Return the (X, Y) coordinate for the center point of the cell that contains the specified text.  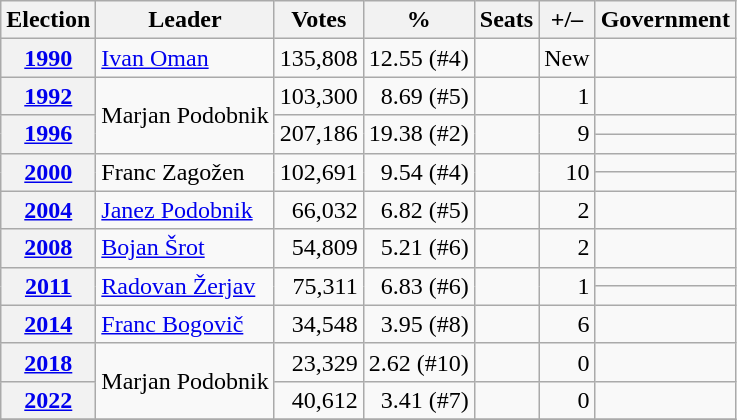
% (418, 20)
23,329 (318, 362)
2008 (48, 248)
66,032 (318, 210)
Janez Podobnik (185, 210)
40,612 (318, 400)
Franc Zagožen (185, 172)
3.95 (#8) (418, 324)
9.54 (#4) (418, 172)
2022 (48, 400)
8.69 (#5) (418, 96)
Bojan Šrot (185, 248)
Election (48, 20)
3.41 (#7) (418, 400)
34,548 (318, 324)
6 (567, 324)
+/– (567, 20)
19.38 (#2) (418, 134)
1996 (48, 134)
2011 (48, 286)
Votes (318, 20)
5.21 (#6) (418, 248)
1990 (48, 58)
Leader (185, 20)
102,691 (318, 172)
6.83 (#6) (418, 286)
135,808 (318, 58)
2.62 (#10) (418, 362)
Radovan Žerjav (185, 286)
1992 (48, 96)
Seats (506, 20)
12.55 (#4) (418, 58)
New (567, 58)
2004 (48, 210)
Ivan Oman (185, 58)
2000 (48, 172)
Franc Bogovič (185, 324)
10 (567, 172)
103,300 (318, 96)
Government (665, 20)
75,311 (318, 286)
2014 (48, 324)
9 (567, 134)
207,186 (318, 134)
2018 (48, 362)
6.82 (#5) (418, 210)
54,809 (318, 248)
